From the cell containing the given text, extract its center point as (x, y) coordinate. 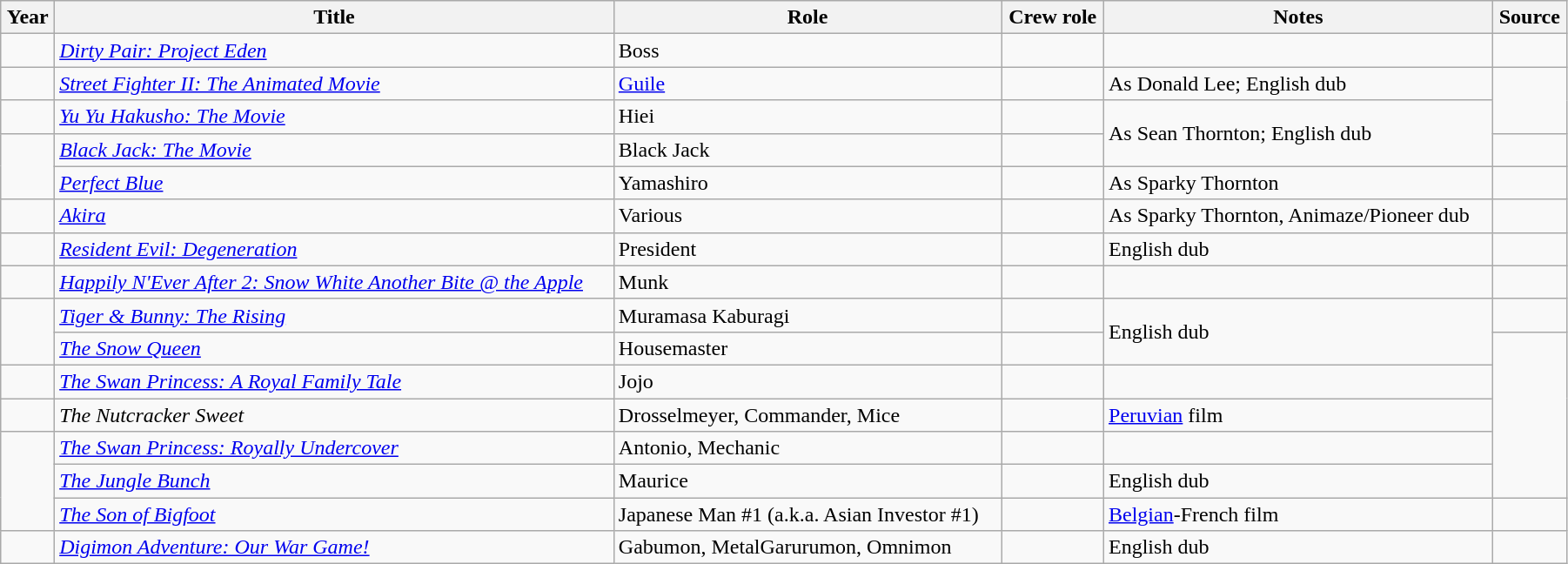
The Snow Queen (334, 348)
Title (334, 17)
Resident Evil: Degeneration (334, 249)
Black Jack: The Movie (334, 150)
As Donald Lee; English dub (1298, 84)
As Sparky Thornton (1298, 183)
Black Jack (807, 150)
Maurice (807, 481)
The Nutcracker Sweet (334, 415)
Yu Yu Hakusho: The Movie (334, 117)
The Swan Princess: A Royal Family Tale (334, 381)
Muramasa Kaburagi (807, 315)
Tiger & Bunny: The Rising (334, 315)
Year (28, 17)
The Jungle Bunch (334, 481)
Munk (807, 282)
Housemaster (807, 348)
Drosselmeyer, Commander, Mice (807, 415)
President (807, 249)
As Sean Thornton; English dub (1298, 133)
Boss (807, 50)
Akira (334, 216)
Antonio, Mechanic (807, 448)
Notes (1298, 17)
Jojo (807, 381)
Various (807, 216)
Gabumon, MetalGarurumon, Omnimon (807, 547)
Dirty Pair: Project Eden (334, 50)
Yamashiro (807, 183)
Street Fighter II: The Animated Movie (334, 84)
Peruvian film (1298, 415)
Belgian-French film (1298, 514)
The Son of Bigfoot (334, 514)
Hiei (807, 117)
The Swan Princess: Royally Undercover (334, 448)
Happily N'Ever After 2: Snow White Another Bite @ the Apple (334, 282)
Source (1530, 17)
Role (807, 17)
Japanese Man #1 (a.k.a. Asian Investor #1) (807, 514)
Perfect Blue (334, 183)
Crew role (1053, 17)
As Sparky Thornton, Animaze/Pioneer dub (1298, 216)
Guile (807, 84)
Digimon Adventure: Our War Game! (334, 547)
